Scan for the cell matching the given text and deliver its (x, y) coordinate at center. 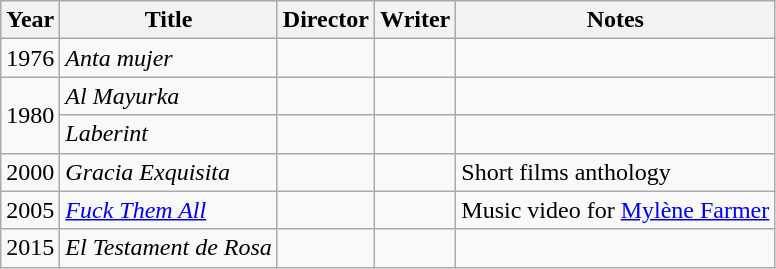
Title (169, 20)
Laberint (169, 134)
Director (326, 20)
Fuck Them All (169, 210)
El Testament de Rosa (169, 248)
Anta mujer (169, 58)
2000 (30, 172)
2005 (30, 210)
Al Mayurka (169, 96)
1976 (30, 58)
Writer (416, 20)
Music video for Mylène Farmer (616, 210)
Notes (616, 20)
Gracia Exquisita (169, 172)
2015 (30, 248)
Short films anthology (616, 172)
1980 (30, 115)
Year (30, 20)
